Pinpoint the cell where the given text exists, returning its [X, Y] midpoint coordinate. 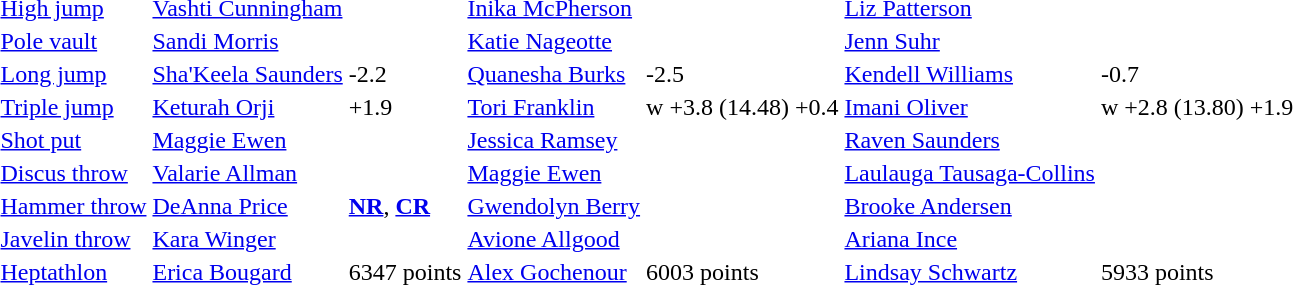
Tori Franklin [554, 107]
Laulauga Tausaga-Collins [970, 173]
+1.9 [405, 107]
Kara Winger [248, 239]
Quanesha Burks [554, 74]
Jessica Ramsey [554, 140]
Avione Allgood [554, 239]
Imani Oliver [970, 107]
-2.2 [405, 74]
NR, CR [405, 206]
Sandi Morris [248, 41]
Ariana Ince [970, 239]
Gwendolyn Berry [554, 206]
Jenn Suhr [970, 41]
Kendell Williams [970, 74]
Brooke Andersen [970, 206]
Raven Saunders [970, 140]
-2.5 [742, 74]
Katie Nageotte [554, 41]
Keturah Orji [248, 107]
Sha'Keela Saunders [248, 74]
w +3.8 (14.48) +0.4 [742, 107]
DeAnna Price [248, 206]
Valarie Allman [248, 173]
